Provide the (x, y) coordinate of the cell's center where the given text is located.  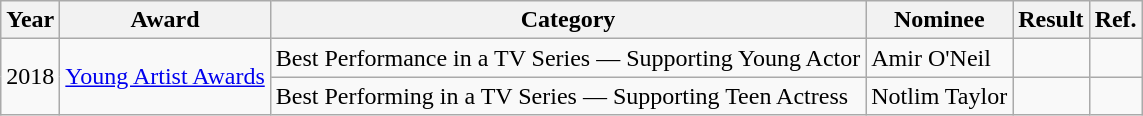
Best Performing in a TV Series — Supporting Teen Actress (568, 96)
Category (568, 20)
Result (1051, 20)
Year (30, 20)
Nominee (940, 20)
Amir O'Neil (940, 58)
Award (165, 20)
Young Artist Awards (165, 77)
2018 (30, 77)
Notlim Taylor (940, 96)
Ref. (1116, 20)
Best Performance in a TV Series — Supporting Young Actor (568, 58)
